Pinpoint the cell where the given text exists, returning its [X, Y] midpoint coordinate. 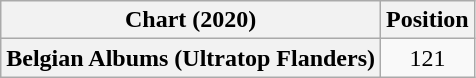
Belgian Albums (Ultratop Flanders) [191, 58]
Chart (2020) [191, 20]
121 [428, 58]
Position [428, 20]
